Output the [X, Y] coordinate of the center of the cell containing the given text.  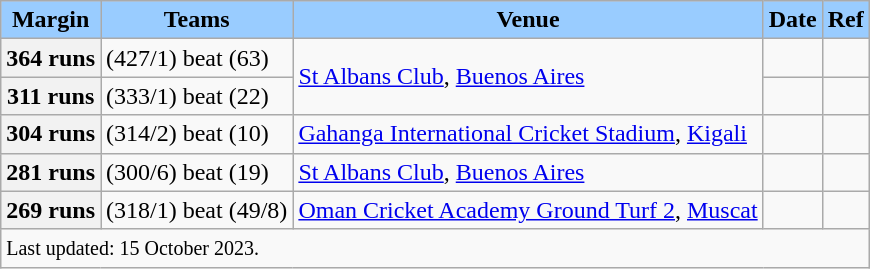
(427/1) beat (63) [196, 58]
(314/2) beat (10) [196, 134]
Oman Cricket Academy Ground Turf 2, Muscat [528, 210]
Venue [528, 20]
269 runs [51, 210]
311 runs [51, 96]
(333/1) beat (22) [196, 96]
Ref [846, 20]
Margin [51, 20]
Date [792, 20]
Last updated: 15 October 2023. [436, 248]
(318/1) beat (49/8) [196, 210]
(300/6) beat (19) [196, 172]
Teams [196, 20]
364 runs [51, 58]
281 runs [51, 172]
304 runs [51, 134]
Gahanga International Cricket Stadium, Kigali [528, 134]
